Return the [x, y] coordinate for the center point of the cell that contains the specified text.  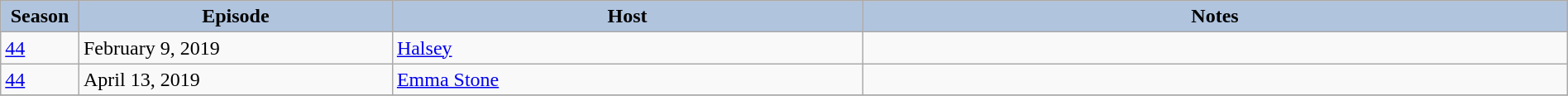
Emma Stone [627, 79]
Notes [1216, 17]
Host [627, 17]
February 9, 2019 [235, 48]
Episode [235, 17]
Season [40, 17]
Halsey [627, 48]
April 13, 2019 [235, 79]
